Output the [x, y] coordinate of the center of the cell containing the given text.  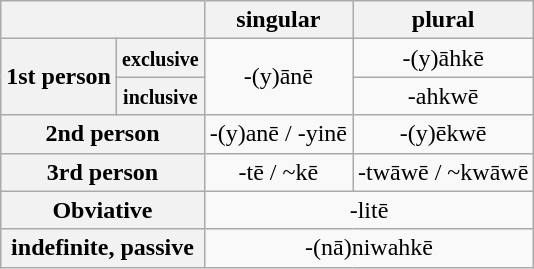
-tē / ~kē [278, 172]
singular [278, 20]
-(nā)niwahkē [369, 248]
3rd person [102, 172]
-(y)ēkwē [444, 134]
-twāwē / ~kwāwē [444, 172]
1st person [59, 77]
plural [444, 20]
-litē [369, 210]
inclusive [160, 96]
-(y)āhkē [444, 58]
indefinite, passive [102, 248]
2nd person [102, 134]
-(y)anē / -yinē [278, 134]
-ahkwē [444, 96]
-(y)ānē [278, 77]
Obviative [102, 210]
exclusive [160, 58]
